Output the [x, y] coordinate of the center of the cell containing the given text.  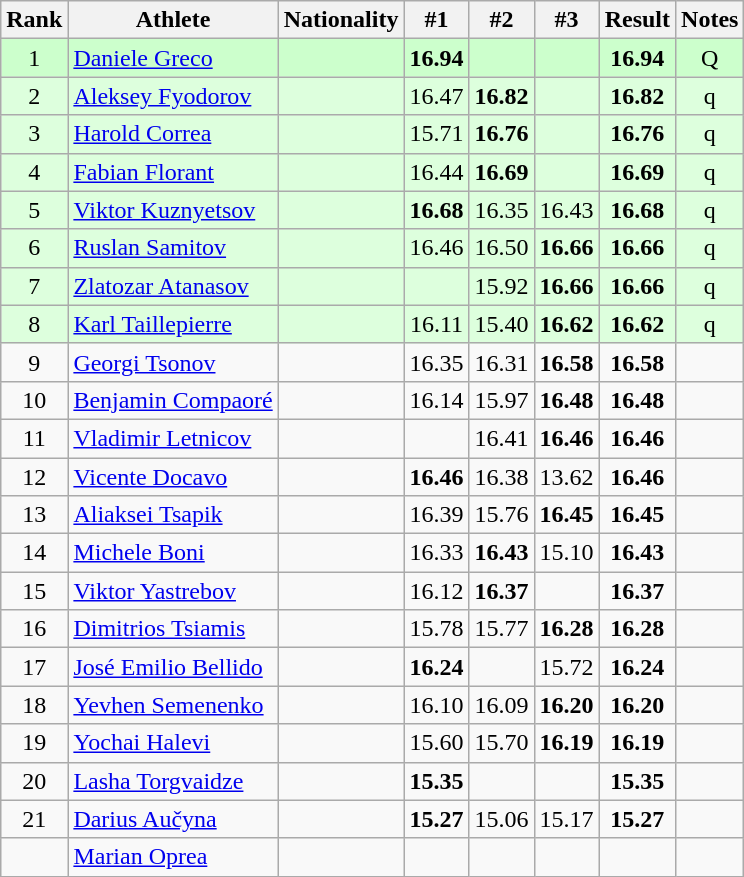
12 [34, 477]
Marian Oprea [173, 857]
19 [34, 743]
11 [34, 438]
#1 [436, 20]
15.40 [502, 324]
#2 [502, 20]
16.50 [502, 248]
15.17 [566, 819]
14 [34, 553]
Benjamin Compaoré [173, 400]
20 [34, 781]
Viktor Kuznyetsov [173, 210]
Notes [710, 20]
13 [34, 515]
15.06 [502, 819]
15.72 [566, 667]
1 [34, 58]
15.92 [502, 286]
Viktor Yastrebov [173, 591]
17 [34, 667]
Result [637, 20]
16.38 [502, 477]
10 [34, 400]
16.44 [436, 172]
Lasha Torgvaidze [173, 781]
Harold Correa [173, 134]
15.71 [436, 134]
4 [34, 172]
Aleksey Fyodorov [173, 96]
15.97 [502, 400]
Aliaksei Tsapik [173, 515]
7 [34, 286]
15.76 [502, 515]
15 [34, 591]
9 [34, 362]
Athlete [173, 20]
Yochai Halevi [173, 743]
Fabian Florant [173, 172]
16.31 [502, 362]
Dimitrios Tsiamis [173, 629]
#3 [566, 20]
16.09 [502, 705]
Yevhen Semenenko [173, 705]
Daniele Greco [173, 58]
Zlatozar Atanasov [173, 286]
José Emilio Bellido [173, 667]
16.11 [436, 324]
3 [34, 134]
16.39 [436, 515]
16.47 [436, 96]
16.33 [436, 553]
21 [34, 819]
15.78 [436, 629]
Georgi Tsonov [173, 362]
16 [34, 629]
Michele Boni [173, 553]
Nationality [341, 20]
Darius Aučyna [173, 819]
2 [34, 96]
Vicente Docavo [173, 477]
15.10 [566, 553]
16.12 [436, 591]
16.10 [436, 705]
5 [34, 210]
16.41 [502, 438]
18 [34, 705]
13.62 [566, 477]
15.60 [436, 743]
Vladimir Letnicov [173, 438]
15.70 [502, 743]
8 [34, 324]
Karl Taillepierre [173, 324]
6 [34, 248]
Ruslan Samitov [173, 248]
16.14 [436, 400]
Rank [34, 20]
Q [710, 58]
15.77 [502, 629]
